Search for the cell housing the specified text and yield its [X, Y] center coordinate. 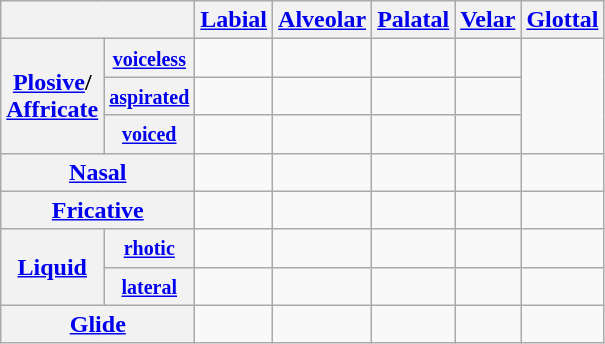
voiced [150, 134]
Fricative [98, 210]
Palatal [414, 20]
Alveolar [322, 20]
Plosive/Affricate [52, 96]
voiceless [150, 58]
Glide [98, 324]
lateral [150, 286]
Glottal [562, 20]
Labial [234, 20]
aspirated [150, 96]
Nasal [98, 172]
Velar [488, 20]
rhotic [150, 248]
Liquid [52, 267]
